Identify which cell holds the provided text, then report its [X, Y] central coordinate. 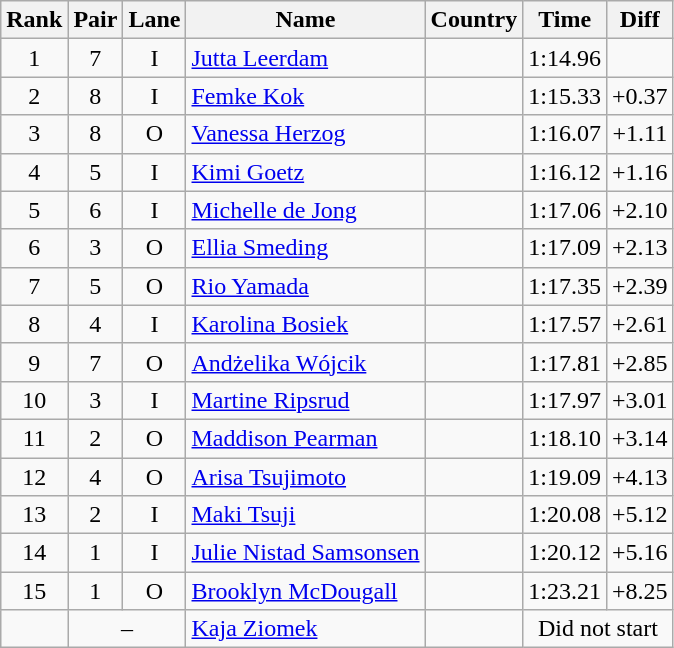
Brooklyn McDougall [306, 591]
Julie Nistad Samsonsen [306, 553]
12 [34, 477]
+2.39 [640, 286]
1:20.08 [565, 515]
Country [474, 20]
+5.12 [640, 515]
+1.11 [640, 134]
1:18.10 [565, 438]
1:20.12 [565, 553]
Diff [640, 20]
+8.25 [640, 591]
1:15.33 [565, 96]
1:23.21 [565, 591]
14 [34, 553]
1:19.09 [565, 477]
Andżelika Wójcik [306, 362]
Maki Tsuji [306, 515]
13 [34, 515]
Kaja Ziomek [306, 629]
15 [34, 591]
Arisa Tsujimoto [306, 477]
Martine Ripsrud [306, 400]
+2.13 [640, 248]
+3.14 [640, 438]
Did not start [598, 629]
1:14.96 [565, 58]
Maddison Pearman [306, 438]
1:17.57 [565, 324]
Lane [154, 20]
9 [34, 362]
1:17.81 [565, 362]
Rio Yamada [306, 286]
1:17.35 [565, 286]
– [127, 629]
Femke Kok [306, 96]
+2.10 [640, 210]
Vanessa Herzog [306, 134]
10 [34, 400]
1:17.06 [565, 210]
1:16.12 [565, 172]
Time [565, 20]
1:17.09 [565, 248]
1:16.07 [565, 134]
Michelle de Jong [306, 210]
1:17.97 [565, 400]
+1.16 [640, 172]
+2.85 [640, 362]
+4.13 [640, 477]
Pair [96, 20]
+3.01 [640, 400]
Name [306, 20]
Jutta Leerdam [306, 58]
+5.16 [640, 553]
Kimi Goetz [306, 172]
Rank [34, 20]
11 [34, 438]
Ellia Smeding [306, 248]
+0.37 [640, 96]
+2.61 [640, 324]
Karolina Bosiek [306, 324]
